Scan for the cell matching the given text and deliver its [X, Y] coordinate at center. 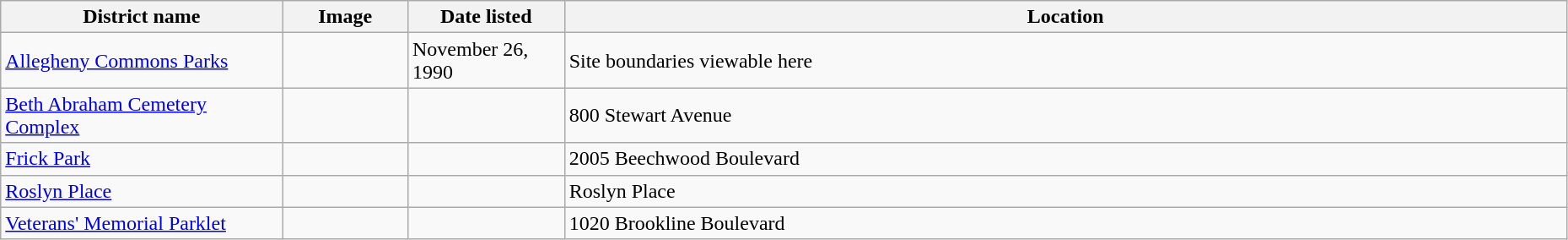
Veterans' Memorial Parklet [142, 223]
Date listed [486, 17]
Allegheny Commons Parks [142, 61]
Beth Abraham Cemetery Complex [142, 115]
District name [142, 17]
Location [1065, 17]
2005 Beechwood Boulevard [1065, 159]
Image [346, 17]
1020 Brookline Boulevard [1065, 223]
November 26, 1990 [486, 61]
Site boundaries viewable here [1065, 61]
800 Stewart Avenue [1065, 115]
Frick Park [142, 159]
